Output the (X, Y) coordinate of the center of the cell containing the given text.  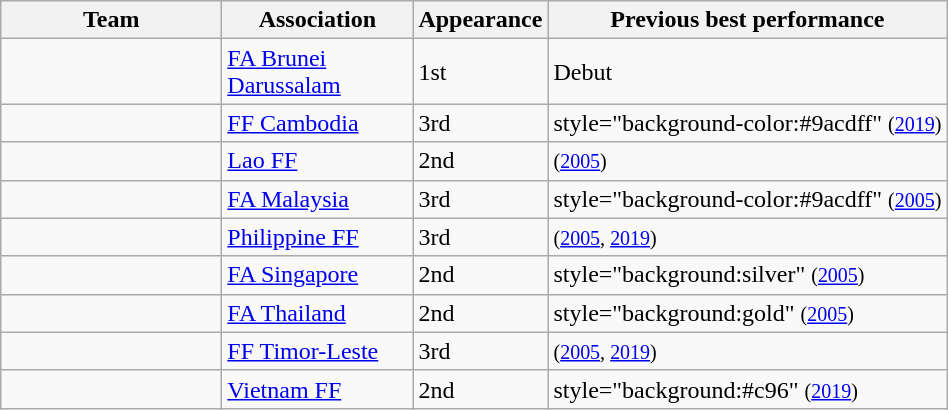
(2005) (748, 161)
style="background-color:#9acdff" (2019) (748, 123)
FF Cambodia (318, 123)
style="background:silver" (2005) (748, 275)
FA Brunei Darussalam (318, 72)
style="background:#c96" (2019) (748, 389)
FA Singapore (318, 275)
FA Malaysia (318, 199)
Philippine FF (318, 237)
Debut (748, 72)
style="background:gold" (2005) (748, 313)
Appearance (480, 20)
style="background-color:#9acdff" (2005) (748, 199)
FF Timor-Leste (318, 351)
Previous best performance (748, 20)
Lao FF (318, 161)
Vietnam FF (318, 389)
1st (480, 72)
FA Thailand (318, 313)
Association (318, 20)
Team (112, 20)
